Provide the [x, y] coordinate of the cell's center where the given text is located.  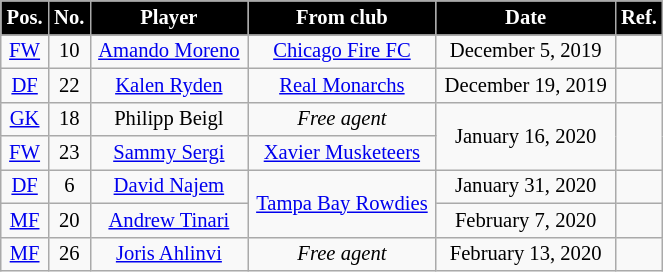
18 [69, 119]
David Najem [168, 186]
Philipp Beigl [168, 119]
Amando Moreno [168, 51]
20 [69, 220]
Date [526, 17]
Real Monarchs [342, 85]
Andrew Tinari [168, 220]
February 13, 2020 [526, 254]
December 5, 2019 [526, 51]
26 [69, 254]
GK [25, 119]
Xavier Musketeers [342, 153]
6 [69, 186]
From club [342, 17]
22 [69, 85]
Sammy Sergi [168, 153]
February 7, 2020 [526, 220]
10 [69, 51]
Chicago Fire FC [342, 51]
Kalen Ryden [168, 85]
Tampa Bay Rowdies [342, 203]
No. [69, 17]
December 19, 2019 [526, 85]
23 [69, 153]
January 16, 2020 [526, 136]
January 31, 2020 [526, 186]
Player [168, 17]
Joris Ahlinvi [168, 254]
Ref. [639, 17]
Pos. [25, 17]
